Extract the (x, y) coordinate from the center of the cell holding the provided text.  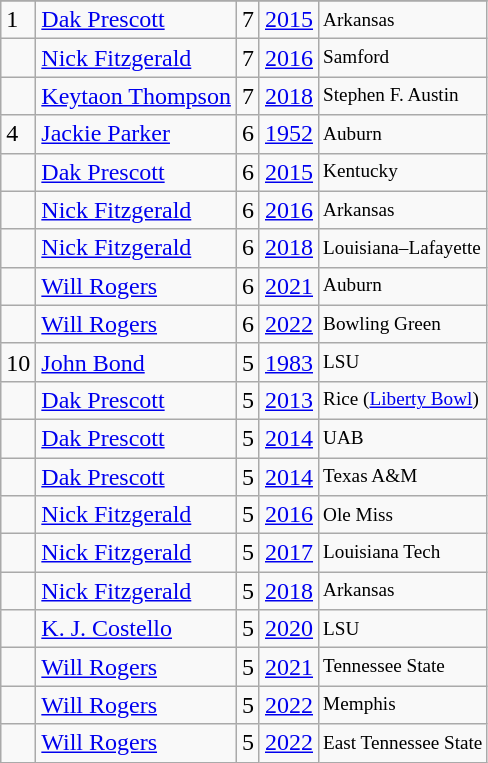
2017 (288, 553)
10 (18, 362)
2013 (288, 400)
2020 (288, 629)
Keytaon Thompson (136, 96)
Bowling Green (403, 324)
1983 (288, 362)
4 (18, 134)
Louisiana–Lafayette (403, 248)
1 (18, 20)
Samford (403, 58)
UAB (403, 438)
Kentucky (403, 172)
Ole Miss (403, 515)
Tennessee State (403, 667)
Louisiana Tech (403, 553)
East Tennessee State (403, 743)
Texas A&M (403, 477)
Stephen F. Austin (403, 96)
Jackie Parker (136, 134)
Memphis (403, 705)
Rice (Liberty Bowl) (403, 400)
John Bond (136, 362)
K. J. Costello (136, 629)
1952 (288, 134)
